For the text-containing cell, return its midpoint in (X, Y) coordinate format. 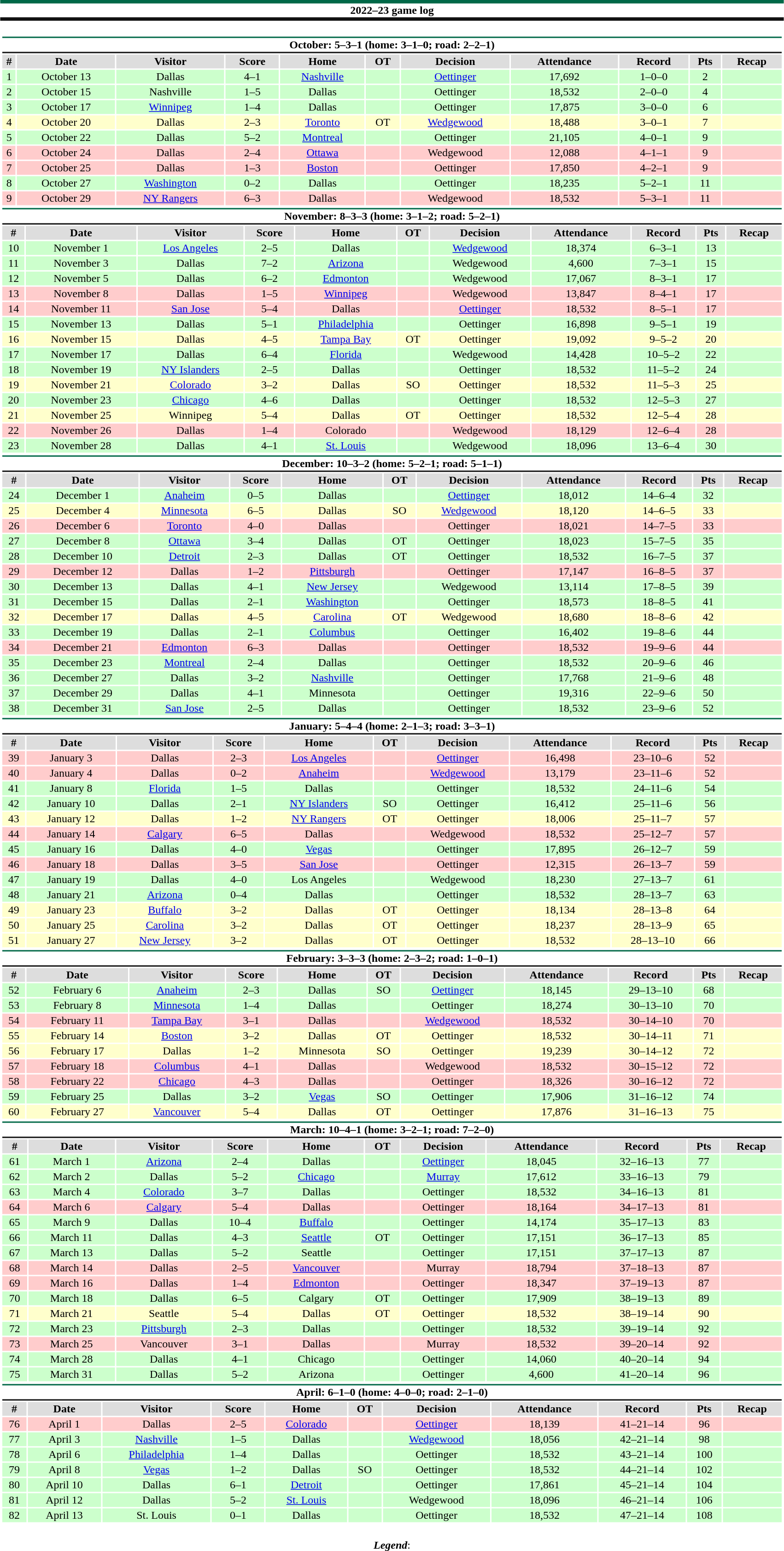
2022–23 game log (392, 10)
10 (13, 248)
85 (704, 1238)
January 3 (71, 758)
October: 5–3–1 (home: 3–1–0; road: 2–2–1) (392, 45)
25–11–6 (653, 804)
90 (704, 1313)
80 (14, 1485)
8 (9, 183)
5 (9, 138)
December 23 (83, 663)
13,847 (581, 293)
6–1 (238, 1485)
4–0–1 (654, 138)
7–3–1 (663, 263)
October 20 (66, 122)
37–19–13 (642, 1283)
March 16 (71, 1283)
18,056 (544, 1440)
39–20–14 (642, 1344)
19,316 (573, 693)
40 (14, 773)
18,573 (573, 602)
76 (14, 1424)
March 21 (71, 1313)
30–13–10 (651, 1006)
February 6 (77, 990)
28–13–7 (653, 895)
12–5–4 (663, 415)
36 (14, 678)
January 14 (71, 834)
November: 8–3–3 (home: 3–1–2; road: 5–2–1) (392, 217)
3–4 (256, 541)
21 (13, 415)
69 (15, 1283)
November 17 (81, 354)
15–7–5 (659, 541)
28–13–8 (653, 910)
December: 10–3–2 (home: 5–2–1; road: 5–1–1) (392, 463)
14–7–5 (659, 526)
18,164 (541, 1207)
February 17 (77, 1051)
November 25 (81, 415)
December 27 (83, 678)
23–10–6 (653, 758)
November 23 (81, 400)
82 (14, 1515)
January 8 (71, 788)
17,612 (541, 1177)
January 25 (71, 925)
20–9–6 (659, 663)
April 8 (64, 1470)
45 (14, 849)
18,129 (581, 431)
21–9–6 (659, 678)
17,147 (573, 572)
17,876 (556, 1112)
0–1 (238, 1515)
17,895 (560, 849)
6–3–1 (663, 248)
27–13–7 (653, 879)
9–5–1 (663, 324)
3–5 (239, 865)
18,680 (573, 617)
13,179 (560, 773)
51 (14, 940)
April 10 (64, 1485)
April 6 (64, 1454)
December 8 (83, 541)
March 25 (71, 1344)
March 23 (71, 1329)
February 14 (77, 1036)
December 19 (83, 632)
January 10 (71, 804)
March 14 (71, 1268)
6–4 (270, 354)
5–2–1 (654, 183)
55 (14, 1036)
35–17–13 (642, 1222)
24–11–6 (653, 788)
17,067 (581, 279)
January 19 (71, 879)
12–6–4 (663, 431)
November 21 (81, 385)
18,347 (541, 1283)
December 12 (83, 572)
30–14–10 (651, 1020)
21,105 (564, 138)
45–21–14 (642, 1485)
102 (704, 1470)
November 8 (81, 293)
16,402 (573, 632)
January 4 (71, 773)
October 24 (66, 152)
16,412 (560, 804)
18 (13, 370)
February: 3–3–3 (home: 2–3–2; road: 1–0–1) (392, 958)
34 (14, 647)
18,139 (544, 1424)
March 9 (71, 1222)
94 (704, 1359)
November 11 (81, 309)
December 4 (83, 511)
108 (704, 1515)
March 6 (71, 1207)
25–11–7 (653, 819)
18,274 (556, 1006)
46–21–14 (642, 1500)
3 (9, 107)
April 12 (64, 1500)
17–8–5 (659, 586)
17,861 (544, 1485)
60 (14, 1112)
1–0–0 (654, 77)
18,145 (556, 990)
December 31 (83, 708)
14,060 (541, 1359)
December 13 (83, 586)
41–20–14 (642, 1374)
January 27 (71, 940)
October 17 (66, 107)
29 (14, 572)
10–4 (240, 1222)
12,315 (560, 865)
November 1 (81, 248)
January 23 (71, 910)
13,114 (573, 586)
January 21 (71, 895)
March 1 (71, 1161)
47–21–14 (642, 1515)
23–9–6 (659, 708)
January 18 (71, 865)
1 (9, 77)
December 29 (83, 693)
December 1 (83, 495)
34–17–13 (642, 1207)
December 6 (83, 526)
18,326 (556, 1081)
December 21 (83, 647)
January 12 (71, 819)
March 2 (71, 1177)
April 3 (64, 1440)
37–17–13 (642, 1253)
3–7 (240, 1192)
17,692 (564, 77)
March: 10–4–1 (home: 3–2–1; road: 7–2–0) (392, 1130)
19–9–6 (659, 647)
December 10 (83, 556)
40–20–14 (642, 1359)
October 27 (66, 183)
12,088 (564, 152)
58 (14, 1081)
October 22 (66, 138)
April: 6–1–0 (home: 4–0–0; road: 2–1–0) (392, 1392)
41–21–14 (642, 1424)
16–7–5 (659, 556)
18,006 (560, 819)
January: 5–4–4 (home: 2–1–3; road: 3–3–1) (392, 726)
8–5–1 (663, 309)
30–15–12 (651, 1066)
38–19–14 (642, 1313)
16–8–5 (659, 572)
November 19 (81, 370)
16 (13, 339)
53 (14, 1006)
43 (14, 819)
26–13–7 (653, 865)
106 (704, 1500)
October 15 (66, 92)
6–2 (270, 279)
30–14–12 (651, 1051)
33–16–13 (642, 1177)
18,374 (581, 248)
13–6–4 (663, 445)
18,794 (541, 1268)
17,875 (564, 107)
28–13–10 (653, 940)
December 15 (83, 602)
14 (13, 309)
29–13–10 (651, 990)
26–12–7 (653, 849)
30–16–12 (651, 1081)
30–14–11 (651, 1036)
16,498 (560, 758)
November 13 (81, 324)
March 4 (71, 1192)
March 28 (71, 1359)
5–1 (270, 324)
23 (13, 445)
2–0–0 (654, 92)
89 (704, 1299)
14–6–4 (659, 495)
10–5–2 (663, 354)
34–16–13 (642, 1192)
March 11 (71, 1238)
100 (704, 1454)
36–17–13 (642, 1238)
18,230 (560, 879)
37–18–13 (642, 1268)
11–5–2 (663, 370)
12–5–3 (663, 400)
November 26 (81, 431)
17,909 (541, 1299)
17,850 (564, 168)
16,898 (581, 324)
18,045 (541, 1161)
18,134 (560, 910)
17,768 (573, 678)
December 17 (83, 617)
14,174 (541, 1222)
February 8 (77, 1006)
78 (14, 1454)
February 18 (77, 1066)
7–2 (270, 263)
3–0–0 (654, 107)
17,906 (556, 1097)
February 27 (77, 1112)
5–3–1 (654, 199)
44–21–14 (642, 1470)
18,023 (573, 541)
4–2–1 (654, 168)
3–0–1 (654, 122)
April 13 (64, 1515)
March 13 (71, 1253)
47 (14, 879)
November 28 (81, 445)
November 15 (81, 339)
14,428 (581, 354)
18,235 (564, 183)
February 11 (77, 1020)
31–16–13 (651, 1112)
31–16–12 (651, 1097)
0–5 (256, 495)
12 (13, 279)
18–8–5 (659, 602)
18,012 (573, 495)
18–8–6 (659, 617)
98 (704, 1440)
11–5–3 (663, 385)
March 31 (71, 1374)
October 25 (66, 168)
32–16–13 (642, 1161)
18,120 (573, 511)
67 (15, 1253)
22–9–6 (659, 693)
43–21–14 (642, 1454)
18,237 (560, 925)
8–4–1 (663, 293)
19–8–6 (659, 632)
104 (704, 1485)
March 18 (71, 1299)
62 (15, 1177)
39–19–14 (642, 1329)
October 29 (66, 199)
October 13 (66, 77)
November 5 (81, 279)
31 (14, 602)
23–11–6 (653, 773)
14–6–5 (659, 511)
February 22 (77, 1081)
18,488 (564, 122)
73 (15, 1344)
28–13–9 (653, 925)
4–1–1 (654, 152)
February 25 (77, 1097)
8–3–1 (663, 279)
November 3 (81, 263)
38 (14, 708)
0–4 (239, 895)
18,021 (573, 526)
25–12–7 (653, 834)
1–3 (252, 168)
19,239 (556, 1051)
4–6 (270, 400)
49 (14, 910)
83 (704, 1222)
19,092 (581, 339)
38–19–13 (642, 1299)
9–5–2 (663, 339)
January 16 (71, 849)
26 (14, 526)
42–21–14 (642, 1440)
April 1 (64, 1424)
